Locate the cell with the specified text and output its (x, y) center coordinate. 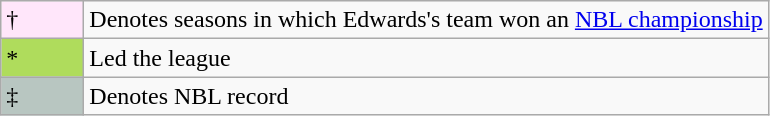
Denotes seasons in which Edwards's team won an NBL championship (426, 20)
‡ (42, 96)
* (42, 58)
Denotes NBL record (426, 96)
Led the league (426, 58)
† (42, 20)
